Capture the cell that displays the provided text and extract its [x, y] central coordinate. 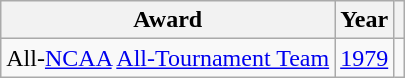
1979 [364, 58]
All-NCAA All-Tournament Team [168, 58]
Award [168, 20]
Year [364, 20]
